Identify which cell holds the provided text, then report its (X, Y) central coordinate. 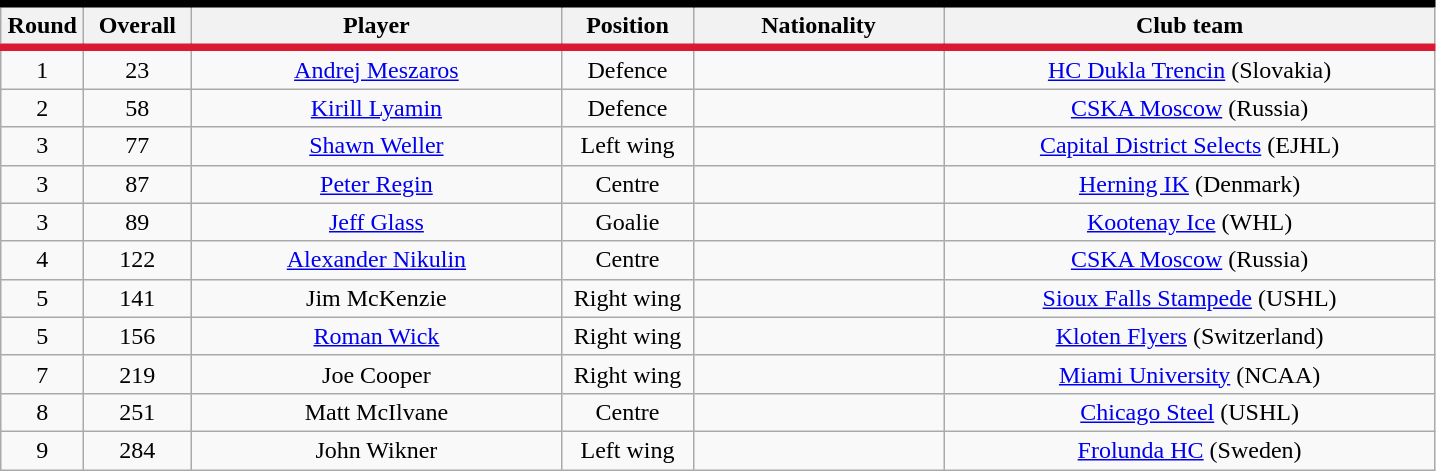
141 (138, 298)
2 (42, 108)
156 (138, 336)
Joe Cooper (376, 374)
Club team (1190, 26)
Kootenay Ice (WHL) (1190, 222)
Overall (138, 26)
8 (42, 412)
Matt McIlvane (376, 412)
Goalie (628, 222)
77 (138, 146)
58 (138, 108)
7 (42, 374)
284 (138, 450)
HC Dukla Trencin (Slovakia) (1190, 68)
Roman Wick (376, 336)
23 (138, 68)
251 (138, 412)
9 (42, 450)
1 (42, 68)
219 (138, 374)
Shawn Weller (376, 146)
Frolunda HC (Sweden) (1190, 450)
Andrej Meszaros (376, 68)
Sioux Falls Stampede (USHL) (1190, 298)
89 (138, 222)
Position (628, 26)
Player (376, 26)
Herning IK (Denmark) (1190, 184)
Peter Regin (376, 184)
122 (138, 260)
Round (42, 26)
4 (42, 260)
Jeff Glass (376, 222)
Jim McKenzie (376, 298)
Kloten Flyers (Switzerland) (1190, 336)
Alexander Nikulin (376, 260)
Miami University (NCAA) (1190, 374)
John Wikner (376, 450)
Chicago Steel (USHL) (1190, 412)
Capital District Selects (EJHL) (1190, 146)
Kirill Lyamin (376, 108)
87 (138, 184)
Nationality (818, 26)
